Detect which cell encompasses the target text, then output its [x, y] center coordinate. 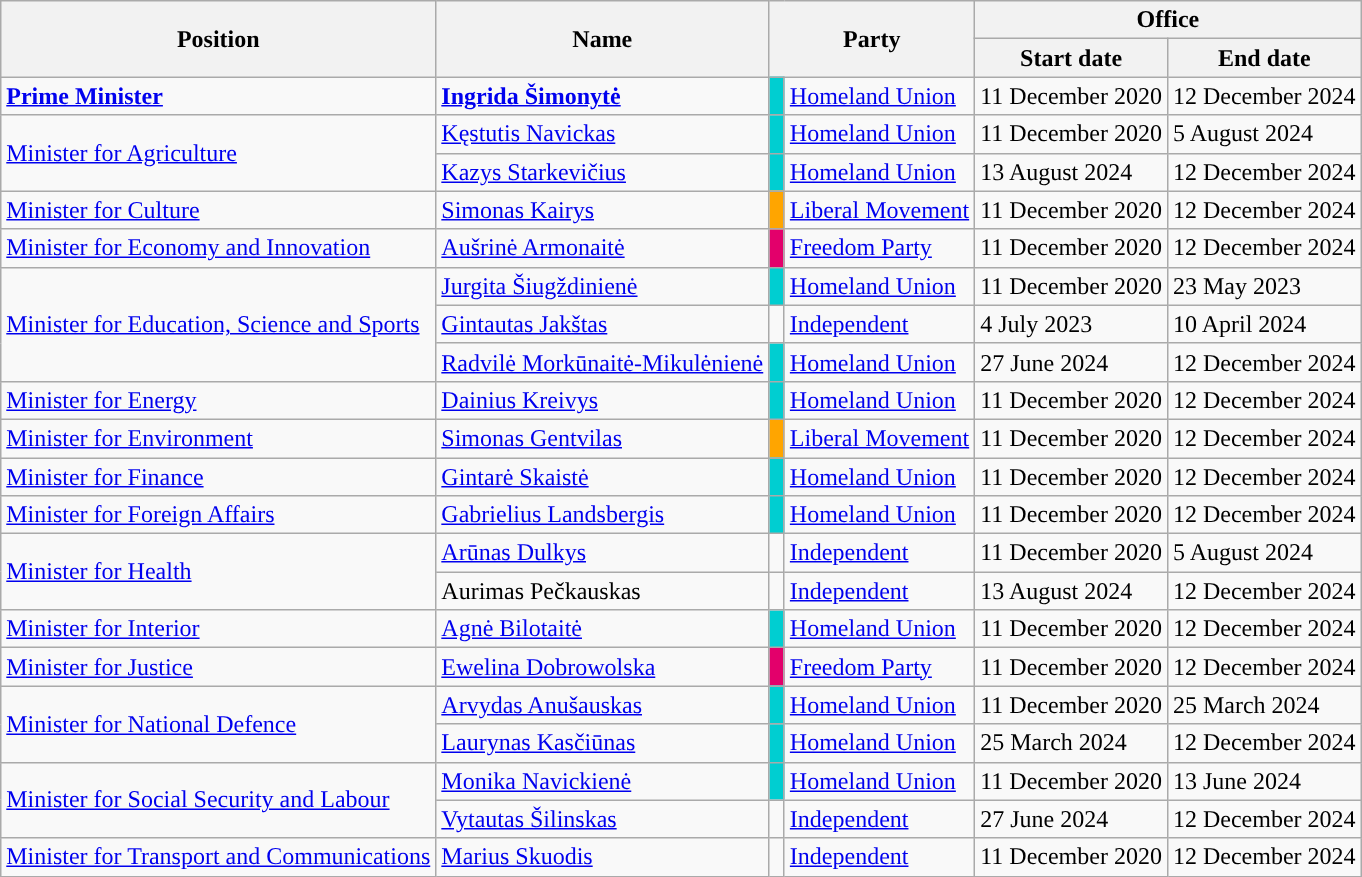
Agnė Bilotaitė [602, 629]
Laurynas Kasčiūnas [602, 743]
Jurgita Šiugždinienė [602, 286]
Radvilė Morkūnaitė-Mikulėnienė [602, 362]
Simonas Gentvilas [602, 438]
Ewelina Dobrowolska [602, 667]
Office [1168, 20]
Minister for Energy [218, 400]
Monika Navickienė [602, 781]
Minister for Foreign Affairs [218, 515]
Dainius Kreivys [602, 400]
Position [218, 39]
Minister for Transport and Communications [218, 857]
End date [1264, 58]
23 May 2023 [1264, 286]
Minister for Economy and Innovation [218, 248]
Prime Minister [218, 96]
Start date [1072, 58]
Minister for Finance [218, 477]
Ingrida Šimonytė [602, 96]
Minister for Social Security and Labour [218, 800]
Minister for Culture [218, 210]
Name [602, 39]
Aušrinė Armonaitė [602, 248]
13 June 2024 [1264, 781]
Aurimas Pečkauskas [602, 591]
Minister for Justice [218, 667]
4 July 2023 [1072, 324]
Minister for Agriculture [218, 153]
Minister for Education, Science and Sports [218, 324]
Minister for Health [218, 572]
Gabrielius Landsbergis [602, 515]
Arūnas Dulkys [602, 553]
Marius Skuodis [602, 857]
Vytautas Šilinskas [602, 819]
Kęstutis Navickas [602, 134]
Gintarė Skaistė [602, 477]
Gintautas Jakštas [602, 324]
10 April 2024 [1264, 324]
Kazys Starkevičius [602, 172]
Simonas Kairys [602, 210]
Arvydas Anušauskas [602, 705]
Minister for Interior [218, 629]
Minister for National Defence [218, 724]
Party [872, 39]
Minister for Environment [218, 438]
